Output the (x, y) coordinate of the center of the cell containing the given text.  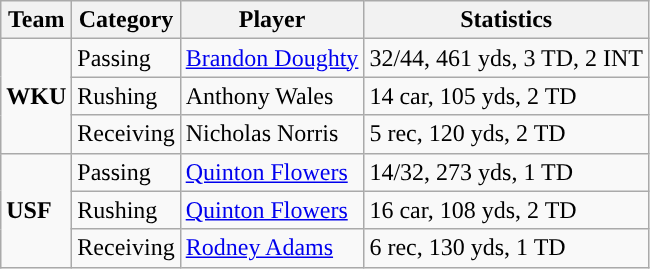
14/32, 273 yds, 1 TD (506, 172)
Player (272, 20)
Brandon Doughty (272, 58)
Rodney Adams (272, 248)
16 car, 108 yds, 2 TD (506, 210)
Anthony Wales (272, 96)
5 rec, 120 yds, 2 TD (506, 134)
WKU (36, 96)
Team (36, 20)
Nicholas Norris (272, 134)
6 rec, 130 yds, 1 TD (506, 248)
32/44, 461 yds, 3 TD, 2 INT (506, 58)
Category (126, 20)
Statistics (506, 20)
14 car, 105 yds, 2 TD (506, 96)
USF (36, 210)
